Capture the cell that displays the provided text and extract its [x, y] central coordinate. 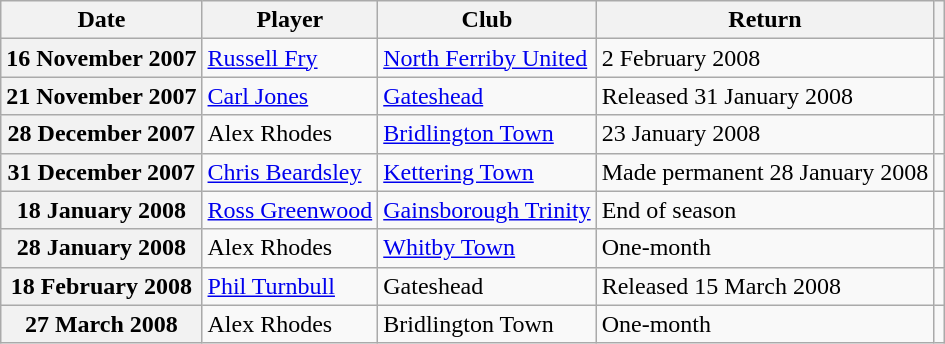
Ross Greenwood [290, 210]
31 December 2007 [102, 172]
Gainsborough Trinity [487, 210]
Kettering Town [487, 172]
Carl Jones [290, 96]
Date [102, 20]
2 February 2008 [765, 58]
18 January 2008 [102, 210]
Return [765, 20]
Whitby Town [487, 248]
23 January 2008 [765, 134]
Phil Turnbull [290, 286]
Chris Beardsley [290, 172]
End of season [765, 210]
27 March 2008 [102, 324]
Released 31 January 2008 [765, 96]
Club [487, 20]
28 January 2008 [102, 248]
28 December 2007 [102, 134]
Made permanent 28 January 2008 [765, 172]
Player [290, 20]
North Ferriby United [487, 58]
Released 15 March 2008 [765, 286]
Russell Fry [290, 58]
18 February 2008 [102, 286]
21 November 2007 [102, 96]
16 November 2007 [102, 58]
